Provide the (X, Y) coordinate of the cell's center where the given text is located.  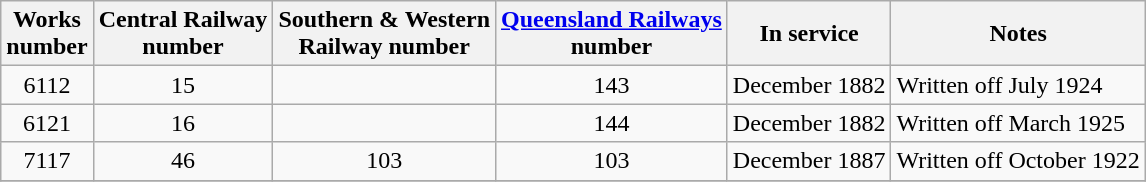
16 (183, 123)
December 1887 (809, 161)
Central Railwaynumber (183, 34)
144 (612, 123)
6112 (47, 85)
6121 (47, 123)
Queensland Railwaysnumber (612, 34)
143 (612, 85)
Worksnumber (47, 34)
7117 (47, 161)
Written off October 1922 (1018, 161)
Southern & WesternRailway number (384, 34)
Written off July 1924 (1018, 85)
Notes (1018, 34)
15 (183, 85)
In service (809, 34)
Written off March 1925 (1018, 123)
46 (183, 161)
